Identify which cell holds the provided text, then report its (X, Y) central coordinate. 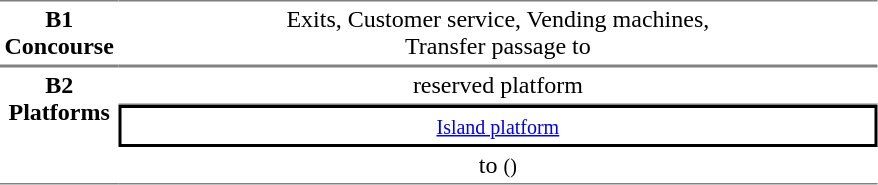
reserved platform (498, 86)
Exits, Customer service, Vending machines,Transfer passage to (498, 33)
B1Concourse (59, 33)
B2Platforms (59, 125)
to () (498, 166)
Island platform (498, 126)
